Return the (x, y) coordinate for the center point of the cell that contains the specified text.  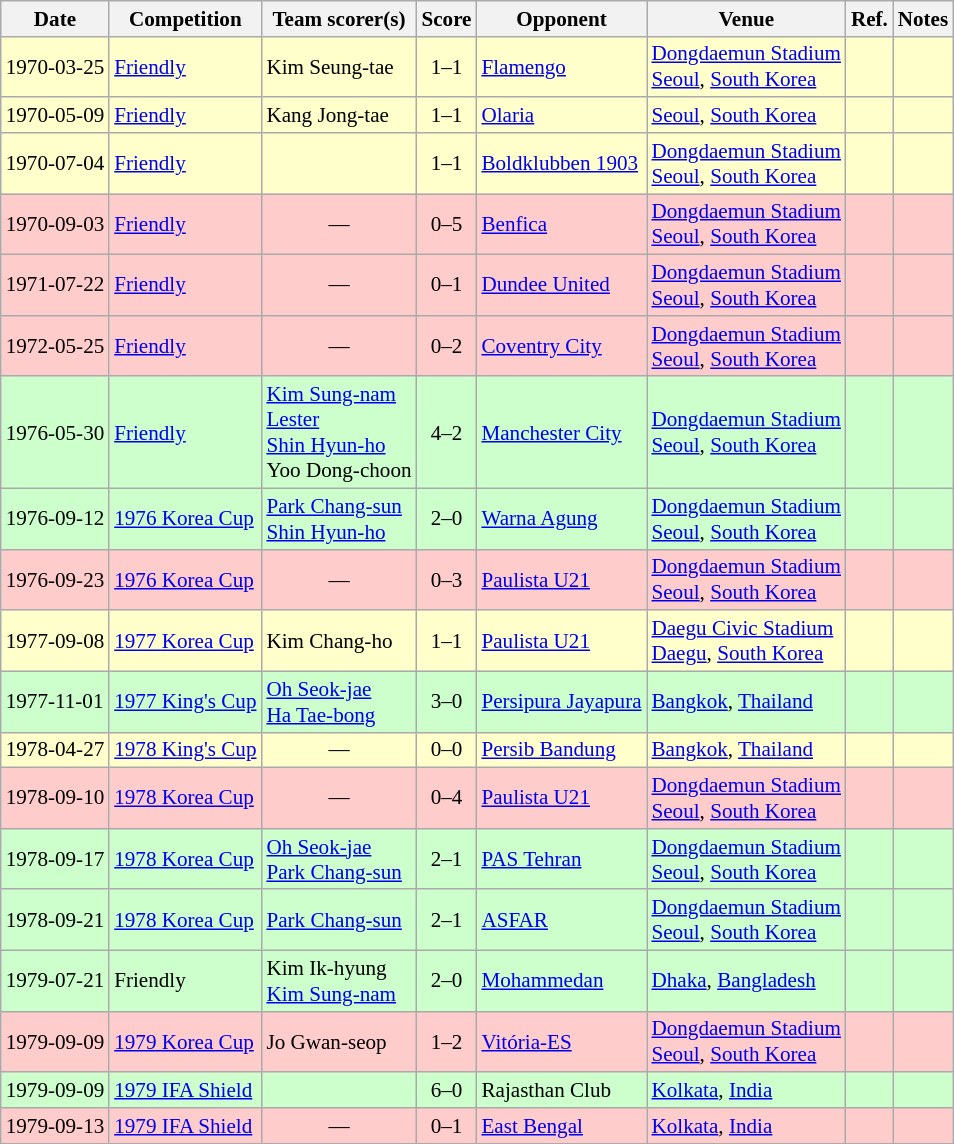
Warna Agung (561, 518)
Score (446, 18)
Mohammedan (561, 980)
Flamengo (561, 66)
1976-05-30 (55, 432)
ASFAR (561, 920)
Seoul, South Korea (746, 114)
Kim Seung-tae (338, 66)
0–4 (446, 798)
3–0 (446, 702)
East Bengal (561, 1126)
Park Chang-sun Shin Hyun-ho (338, 518)
1–2 (446, 1042)
1978-09-17 (55, 858)
1976-09-23 (55, 580)
Kim Ik-hyung Kim Sung-nam (338, 980)
0–0 (446, 750)
1972-05-25 (55, 346)
1970-07-04 (55, 164)
1979 Korea Cup (185, 1042)
Competition (185, 18)
1976-09-12 (55, 518)
Opponent (561, 18)
Kim Chang-ho (338, 640)
Olaria (561, 114)
Ref. (870, 18)
1978-09-21 (55, 920)
Date (55, 18)
1970-05-09 (55, 114)
1971-07-22 (55, 286)
1977 Korea Cup (185, 640)
Jo Gwan-seop (338, 1042)
Persib Bandung (561, 750)
Notes (923, 18)
Venue (746, 18)
1979-09-13 (55, 1126)
1978-04-27 (55, 750)
Oh Seok-jae Ha Tae-bong (338, 702)
1977-11-01 (55, 702)
Manchester City (561, 432)
1977-09-08 (55, 640)
1970-03-25 (55, 66)
Vitória-ES (561, 1042)
Kim Sung-nam Lester Shin Hyun-ho Yoo Dong-choon (338, 432)
Rajasthan Club (561, 1090)
PAS Tehran (561, 858)
Dundee United (561, 286)
Oh Seok-jae Park Chang-sun (338, 858)
Dhaka, Bangladesh (746, 980)
Daegu Civic StadiumDaegu, South Korea (746, 640)
1977 King's Cup (185, 702)
1970-09-03 (55, 224)
4–2 (446, 432)
Benfica (561, 224)
Persipura Jayapura (561, 702)
Kang Jong-tae (338, 114)
Coventry City (561, 346)
0–2 (446, 346)
Boldklubben 1903 (561, 164)
0–5 (446, 224)
0–3 (446, 580)
Team scorer(s) (338, 18)
1979-07-21 (55, 980)
1978 King's Cup (185, 750)
Park Chang-sun (338, 920)
1978-09-10 (55, 798)
6–0 (446, 1090)
